Return the [X, Y] coordinate for the center point of the cell that contains the specified text.  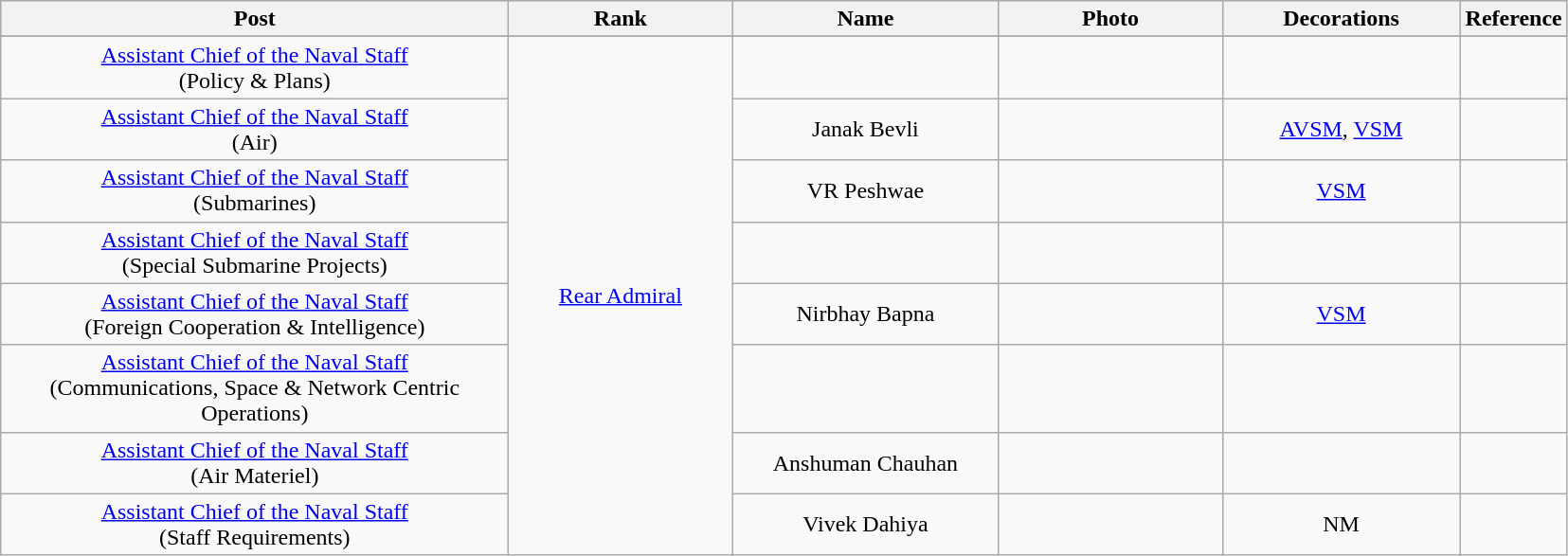
Post [255, 19]
Assistant Chief of the Naval Staff(Foreign Cooperation & Intelligence) [255, 314]
Assistant Chief of the Naval Staff(Air) [255, 129]
Vivek Dahiya [866, 525]
Nirbhay Bapna [866, 314]
Name [866, 19]
Assistant Chief of the Naval Staff(Staff Requirements) [255, 525]
Rear Admiral [621, 296]
Decorations [1342, 19]
Janak Bevli [866, 129]
Assistant Chief of the Naval Staff(Air Materiel) [255, 462]
Assistant Chief of the Naval Staff(Submarines) [255, 191]
Rank [621, 19]
Reference [1514, 19]
Assistant Chief of the Naval Staff(Communications, Space & Network Centric Operations) [255, 388]
Photo [1110, 19]
Assistant Chief of the Naval Staff(Policy & Plans) [255, 68]
NM [1342, 525]
Assistant Chief of the Naval Staff(Special Submarine Projects) [255, 252]
Anshuman Chauhan [866, 462]
AVSM, VSM [1342, 129]
VR Peshwae [866, 191]
